Scan for the cell matching the given text and deliver its (x, y) coordinate at center. 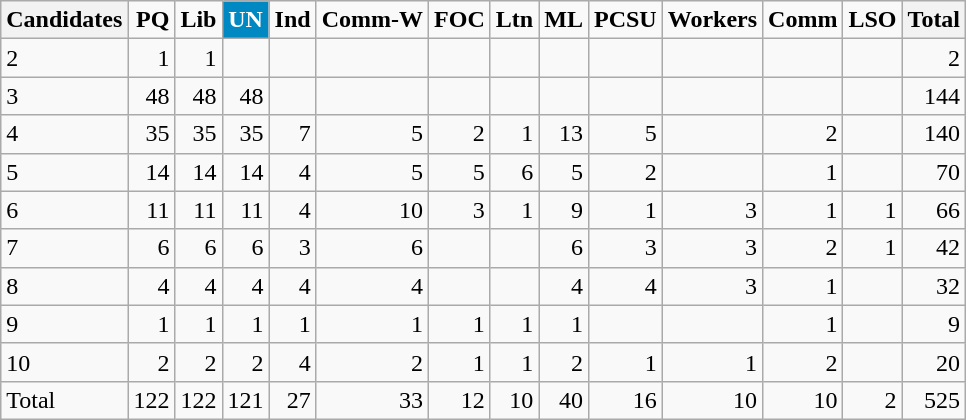
33 (372, 400)
Comm (803, 20)
20 (934, 362)
66 (934, 210)
Ind (292, 20)
525 (934, 400)
27 (292, 400)
42 (934, 248)
121 (246, 400)
Candidates (64, 20)
13 (564, 134)
140 (934, 134)
FOC (460, 20)
Comm-W (372, 20)
LSO (872, 20)
8 (64, 286)
12 (460, 400)
144 (934, 96)
Lib (198, 20)
ML (564, 20)
PCSU (625, 20)
70 (934, 172)
PQ (152, 20)
40 (564, 400)
UN (246, 20)
16 (625, 400)
Workers (712, 20)
32 (934, 286)
Ltn (514, 20)
